Identify which cell holds the provided text, then report its (x, y) central coordinate. 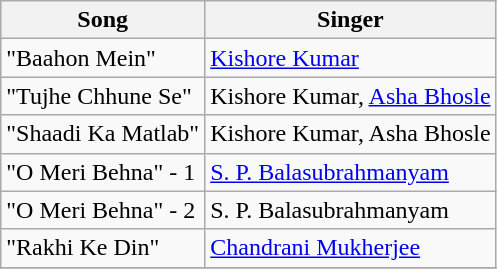
Chandrani Mukherjee (350, 248)
"O Meri Behna" - 2 (103, 210)
"O Meri Behna" - 1 (103, 172)
"Baahon Mein" (103, 58)
Song (103, 20)
Kishore Kumar (350, 58)
"Rakhi Ke Din" (103, 248)
"Tujhe Chhune Se" (103, 96)
"Shaadi Ka Matlab" (103, 134)
Singer (350, 20)
